Search for the cell housing the specified text and yield its (X, Y) center coordinate. 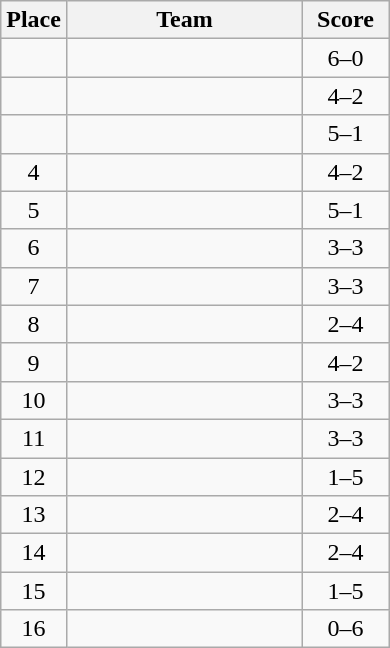
5 (34, 210)
7 (34, 286)
11 (34, 438)
13 (34, 515)
4 (34, 172)
16 (34, 629)
Team (184, 20)
Place (34, 20)
15 (34, 591)
9 (34, 362)
Score (346, 20)
14 (34, 553)
10 (34, 400)
0–6 (346, 629)
12 (34, 477)
6 (34, 248)
6–0 (346, 58)
8 (34, 324)
